Extract the [x, y] coordinate from the center of the cell holding the provided text.  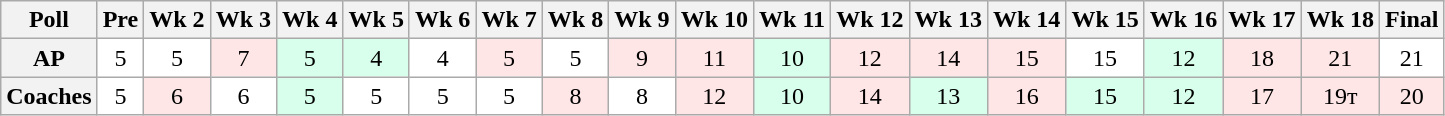
Wk 2 [177, 20]
Wk 3 [243, 20]
Pre [120, 20]
18 [1262, 58]
9 [642, 58]
13 [948, 96]
7 [243, 58]
Wk 4 [310, 20]
16 [1026, 96]
Wk 9 [642, 20]
AP [49, 58]
20 [1412, 96]
Final [1412, 20]
Poll [49, 20]
11 [714, 58]
Wk 8 [575, 20]
Wk 14 [1026, 20]
Coaches [49, 96]
19т [1340, 96]
Wk 12 [870, 20]
17 [1262, 96]
Wk 7 [509, 20]
Wk 16 [1183, 20]
Wk 5 [376, 20]
Wk 15 [1105, 20]
Wk 17 [1262, 20]
Wk 18 [1340, 20]
Wk 11 [792, 20]
Wk 10 [714, 20]
Wk 6 [442, 20]
Wk 13 [948, 20]
